Search for the cell housing the specified text and yield its (x, y) center coordinate. 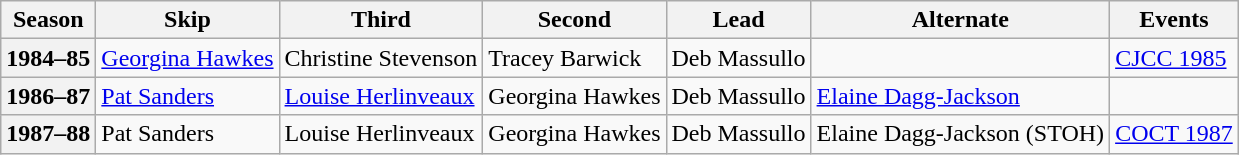
Alternate (960, 20)
Third (381, 20)
COCT 1987 (1174, 134)
Elaine Dagg-Jackson (960, 96)
Season (48, 20)
Second (574, 20)
Christine Stevenson (381, 58)
Tracey Barwick (574, 58)
CJCC 1985 (1174, 58)
Events (1174, 20)
1986–87 (48, 96)
Skip (188, 20)
Lead (738, 20)
Elaine Dagg-Jackson (STOH) (960, 134)
1984–85 (48, 58)
1987–88 (48, 134)
